Return (x, y) of the center of cell containing provided text 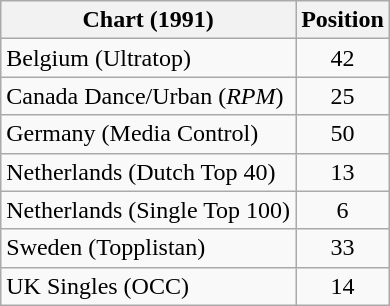
Netherlands (Dutch Top 40) (148, 172)
Position (343, 20)
50 (343, 134)
25 (343, 96)
UK Singles (OCC) (148, 286)
Canada Dance/Urban (RPM) (148, 96)
33 (343, 248)
13 (343, 172)
14 (343, 286)
Belgium (Ultratop) (148, 58)
Chart (1991) (148, 20)
Netherlands (Single Top 100) (148, 210)
6 (343, 210)
Sweden (Topplistan) (148, 248)
42 (343, 58)
Germany (Media Control) (148, 134)
